Determine the [x, y] coordinate at the center of the cell enclosing the given text.  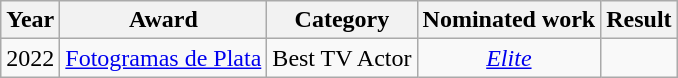
Best TV Actor [342, 58]
Award [164, 20]
Nominated work [509, 20]
Year [30, 20]
Elite [509, 58]
Fotogramas de Plata [164, 58]
2022 [30, 58]
Category [342, 20]
Result [639, 20]
